Detect which cell encompasses the target text, then output its [x, y] center coordinate. 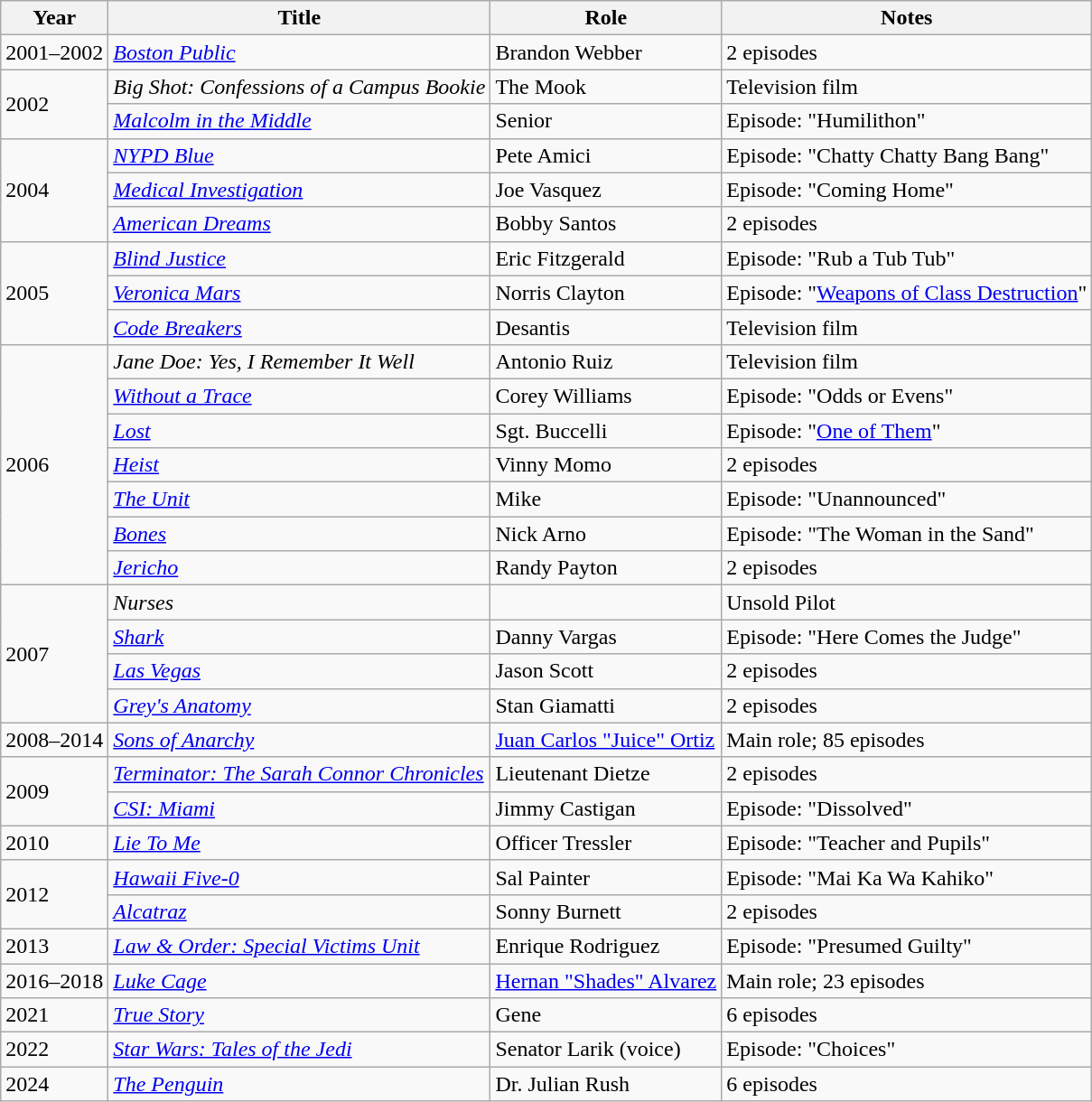
Terminator: The Sarah Connor Chronicles [300, 774]
2010 [54, 843]
Law & Order: Special Victims Unit [300, 946]
NYPD Blue [300, 155]
Sal Painter [606, 877]
Episode: "One of Them" [907, 431]
Alcatraz [300, 911]
2001–2002 [54, 52]
Sons of Anarchy [300, 740]
2008–2014 [54, 740]
Episode: "Weapons of Class Destruction" [907, 293]
Senator Larik (voice) [606, 1050]
Notes [907, 18]
Randy Payton [606, 568]
Sgt. Buccelli [606, 431]
The Unit [300, 500]
Brandon Webber [606, 52]
Episode: "Odds or Evens" [907, 396]
The Penguin [300, 1084]
2024 [54, 1084]
Episode: "Here Comes the Judge" [907, 637]
Mike [606, 500]
Officer Tressler [606, 843]
Stan Giamatti [606, 705]
Blind Justice [300, 258]
Jimmy Castigan [606, 808]
Vinny Momo [606, 465]
Senior [606, 121]
Enrique Rodriguez [606, 946]
Joe Vasquez [606, 190]
Main role; 85 episodes [907, 740]
Dr. Julian Rush [606, 1084]
True Story [300, 1015]
Corey Williams [606, 396]
Role [606, 18]
Sonny Burnett [606, 911]
Bobby Santos [606, 224]
Jericho [300, 568]
Main role; 23 episodes [907, 980]
Episode: "Unannounced" [907, 500]
Episode: "Mai Ka Wa Kahiko" [907, 877]
Veronica Mars [300, 293]
2016–2018 [54, 980]
Lie To Me [300, 843]
Episode: "Rub a Tub Tub" [907, 258]
Unsold Pilot [907, 602]
Jason Scott [606, 671]
2012 [54, 894]
Shark [300, 637]
Title [300, 18]
2007 [54, 654]
2005 [54, 293]
Episode: "The Woman in the Sand" [907, 534]
Malcolm in the Middle [300, 121]
Without a Trace [300, 396]
Grey's Anatomy [300, 705]
2009 [54, 791]
Episode: "Choices" [907, 1050]
2002 [54, 104]
Nick Arno [606, 534]
Medical Investigation [300, 190]
2013 [54, 946]
2006 [54, 464]
Antonio Ruiz [606, 361]
Year [54, 18]
Episode: "Presumed Guilty" [907, 946]
Boston Public [300, 52]
2022 [54, 1050]
Pete Amici [606, 155]
Desantis [606, 327]
Nurses [300, 602]
Bones [300, 534]
American Dreams [300, 224]
The Mook [606, 87]
Episode: "Teacher and Pupils" [907, 843]
Hawaii Five-0 [300, 877]
Norris Clayton [606, 293]
Heist [300, 465]
Episode: "Humilithon" [907, 121]
Las Vegas [300, 671]
2021 [54, 1015]
Episode: "Dissolved" [907, 808]
CSI: Miami [300, 808]
Luke Cage [300, 980]
Episode: "Coming Home" [907, 190]
Code Breakers [300, 327]
Gene [606, 1015]
Big Shot: Confessions of a Campus Bookie [300, 87]
Juan Carlos "Juice" Ortiz [606, 740]
Danny Vargas [606, 637]
Lost [300, 431]
Episode: "Chatty Chatty Bang Bang" [907, 155]
Jane Doe: Yes, I Remember It Well [300, 361]
2004 [54, 190]
Hernan "Shades" Alvarez [606, 980]
Star Wars: Tales of the Jedi [300, 1050]
Lieutenant Dietze [606, 774]
Eric Fitzgerald [606, 258]
